Capture the cell that displays the provided text and extract its (x, y) central coordinate. 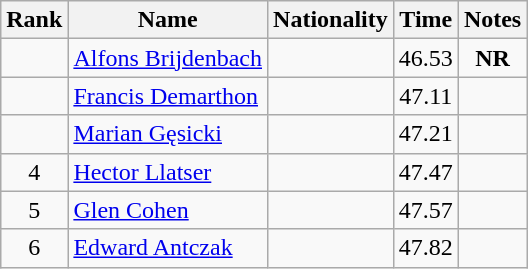
Nationality (331, 20)
Alfons Brijdenbach (168, 58)
Edward Antczak (168, 248)
Glen Cohen (168, 210)
Rank (34, 20)
47.57 (426, 210)
47.82 (426, 248)
Marian Gęsicki (168, 134)
47.47 (426, 172)
5 (34, 210)
Hector Llatser (168, 172)
4 (34, 172)
NR (492, 58)
47.11 (426, 96)
Name (168, 20)
46.53 (426, 58)
Francis Demarthon (168, 96)
Notes (492, 20)
Time (426, 20)
47.21 (426, 134)
6 (34, 248)
